From the cell containing the given text, extract its center point as (X, Y) coordinate. 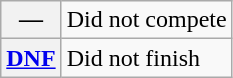
Did not compete (146, 20)
Did not finish (146, 58)
DNF (31, 58)
— (31, 20)
